For the text-containing cell, return its midpoint in [x, y] coordinate format. 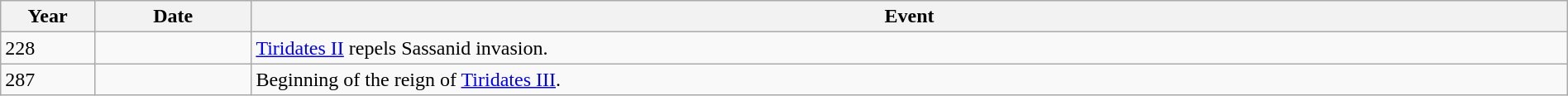
Event [910, 17]
Beginning of the reign of Tiridates III. [910, 79]
Tiridates II repels Sassanid invasion. [910, 48]
287 [48, 79]
228 [48, 48]
Date [172, 17]
Year [48, 17]
